Extract the [X, Y] coordinate from the center of the cell holding the provided text.  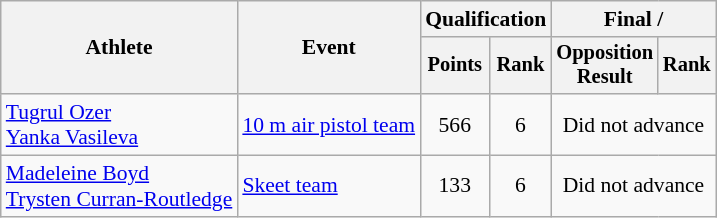
Qualification [486, 19]
10 m air pistol team [328, 124]
133 [454, 186]
Final / [633, 19]
Points [454, 66]
OppositionResult [604, 66]
Tugrul OzerYanka Vasileva [120, 124]
Athlete [120, 48]
Skeet team [328, 186]
566 [454, 124]
Madeleine BoydTrysten Curran-Routledge [120, 186]
Event [328, 48]
